Return [X, Y] of the center of cell containing provided text 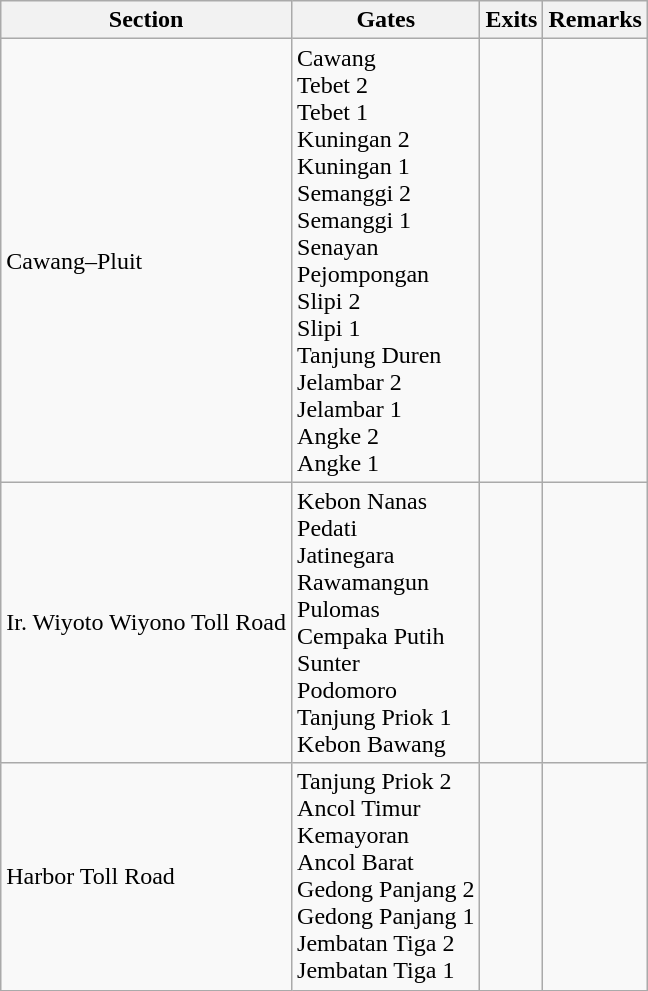
Tanjung Priok 2Ancol TimurKemayoranAncol BaratGedong Panjang 2Gedong Panjang 1Jembatan Tiga 2Jembatan Tiga 1 [386, 876]
Section [146, 20]
Gates [386, 20]
CawangTebet 2Tebet 1Kuningan 2Kuningan 1Semanggi 2Semanggi 1SenayanPejomponganSlipi 2Slipi 1Tanjung DurenJelambar 2Jelambar 1Angke 2Angke 1 [386, 260]
Harbor Toll Road [146, 876]
Ir. Wiyoto Wiyono Toll Road [146, 622]
Cawang–Pluit [146, 260]
Kebon NanasPedatiJatinegaraRawamangunPulomasCempaka PutihSunterPodomoroTanjung Priok 1Kebon Bawang [386, 622]
Remarks [595, 20]
Exits [512, 20]
